Return (X, Y) of the center of cell containing provided text 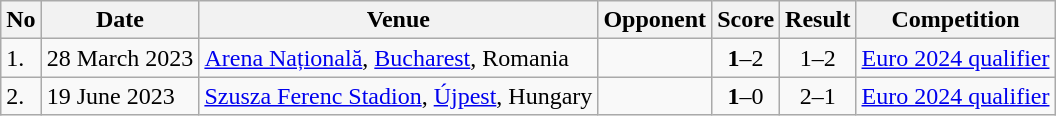
Result (818, 20)
Szusza Ferenc Stadion, Újpest, Hungary (398, 96)
Score (746, 20)
Opponent (655, 20)
No (21, 20)
Date (120, 20)
Venue (398, 20)
2–1 (818, 96)
Arena Națională, Bucharest, Romania (398, 58)
28 March 2023 (120, 58)
1–0 (746, 96)
2. (21, 96)
1. (21, 58)
19 June 2023 (120, 96)
Competition (956, 20)
